Pinpoint the cell where the given text exists, returning its [X, Y] midpoint coordinate. 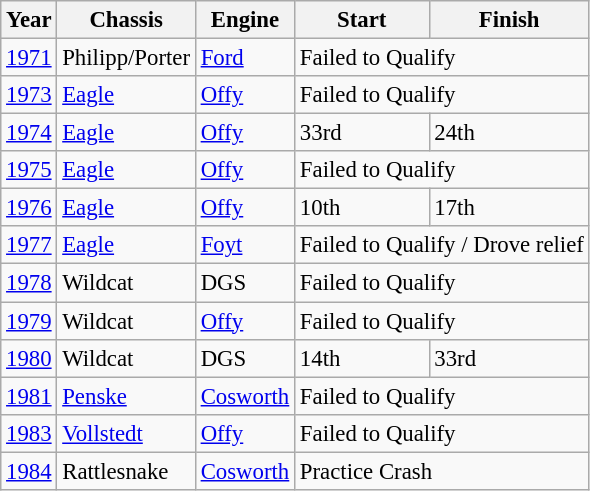
14th [362, 358]
17th [509, 208]
1974 [29, 133]
Practice Crash [442, 471]
Failed to Qualify / Drove relief [442, 245]
1977 [29, 245]
10th [362, 208]
1975 [29, 170]
Engine [244, 20]
1980 [29, 358]
1981 [29, 396]
Chassis [126, 20]
Rattlesnake [126, 471]
Year [29, 20]
Ford [244, 58]
Finish [509, 20]
1983 [29, 433]
1973 [29, 95]
1971 [29, 58]
Vollstedt [126, 433]
Philipp/Porter [126, 58]
1979 [29, 321]
24th [509, 133]
1978 [29, 283]
Penske [126, 396]
1984 [29, 471]
Foyt [244, 245]
1976 [29, 208]
Start [362, 20]
